Search for the cell housing the specified text and yield its [X, Y] center coordinate. 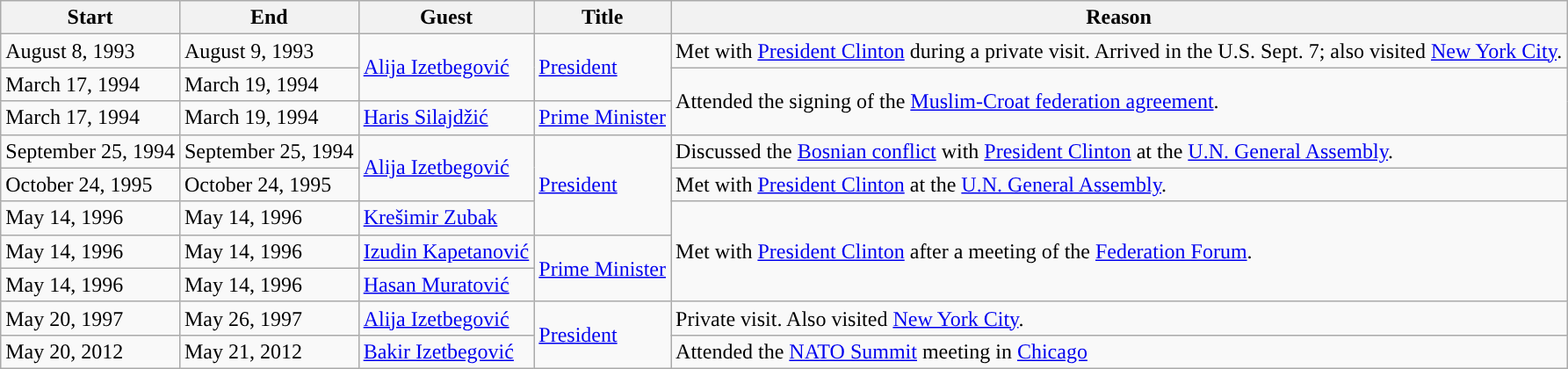
Guest [446, 18]
May 20, 1997 [90, 318]
Discussed the Bosnian conflict with President Clinton at the U.N. General Assembly. [1119, 151]
August 9, 1993 [269, 51]
Attended the NATO Summit meeting in Chicago [1119, 351]
Title [603, 18]
Met with President Clinton after a meeting of the Federation Forum. [1119, 251]
May 21, 2012 [269, 351]
Met with President Clinton during a private visit. Arrived in the U.S. Sept. 7; also visited New York City. [1119, 51]
Haris Silajdžić [446, 118]
Bakir Izetbegović [446, 351]
Reason [1119, 18]
Krešimir Zubak [446, 218]
Izudin Kapetanović [446, 251]
End [269, 18]
August 8, 1993 [90, 51]
Attended the signing of the Muslim-Croat federation agreement. [1119, 101]
Start [90, 18]
Hasan Muratović [446, 285]
Private visit. Also visited New York City. [1119, 318]
May 20, 2012 [90, 351]
Met with President Clinton at the U.N. General Assembly. [1119, 184]
May 26, 1997 [269, 318]
